Locate the cell with the specified text and output its [x, y] center coordinate. 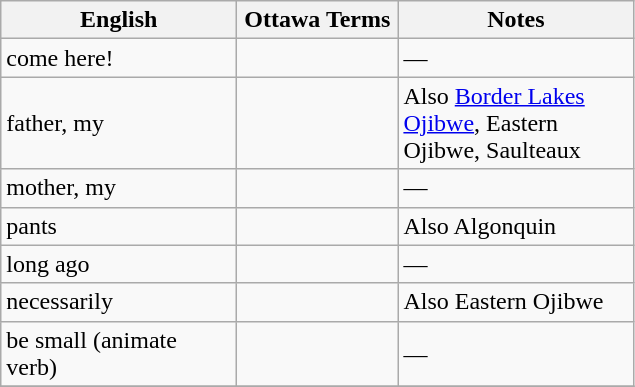
mother, my [119, 188]
be small (animate verb) [119, 354]
long ago [119, 264]
pants [119, 226]
Also Border Lakes Ojibwe, Eastern Ojibwe, Saulteaux [516, 123]
Notes [516, 20]
necessarily [119, 302]
Also Eastern Ojibwe [516, 302]
Ottawa Terms [318, 20]
Also Algonquin [516, 226]
come here! [119, 58]
father, my [119, 123]
English [119, 20]
